Search for the cell housing the specified text and yield its [x, y] center coordinate. 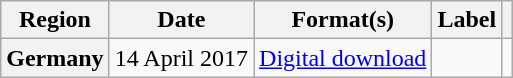
Date [181, 20]
Digital download [343, 58]
Format(s) [343, 20]
Region [55, 20]
Label [467, 20]
Germany [55, 58]
14 April 2017 [181, 58]
